Search for the cell housing the specified text and yield its [X, Y] center coordinate. 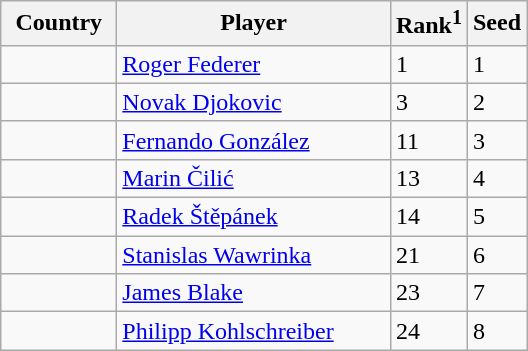
6 [496, 255]
11 [428, 140]
Radek Štěpánek [254, 217]
Stanislas Wawrinka [254, 255]
5 [496, 217]
13 [428, 178]
7 [496, 293]
8 [496, 331]
Fernando González [254, 140]
Marin Čilić [254, 178]
24 [428, 331]
Novak Djokovic [254, 102]
Roger Federer [254, 64]
Player [254, 24]
4 [496, 178]
21 [428, 255]
Rank1 [428, 24]
Philipp Kohlschreiber [254, 331]
2 [496, 102]
Seed [496, 24]
James Blake [254, 293]
14 [428, 217]
23 [428, 293]
Country [59, 24]
